Extract the [x, y] coordinate from the center of the cell holding the provided text.  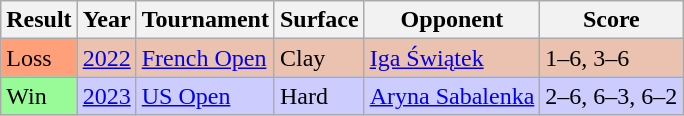
2022 [106, 58]
2–6, 6–3, 6–2 [612, 96]
Surface [319, 20]
French Open [205, 58]
Iga Świątek [452, 58]
US Open [205, 96]
Hard [319, 96]
Opponent [452, 20]
2023 [106, 96]
Tournament [205, 20]
1–6, 3–6 [612, 58]
Year [106, 20]
Score [612, 20]
Aryna Sabalenka [452, 96]
Result [39, 20]
Clay [319, 58]
Loss [39, 58]
Win [39, 96]
